Determine the (X, Y) coordinate at the center of the cell enclosing the given text.  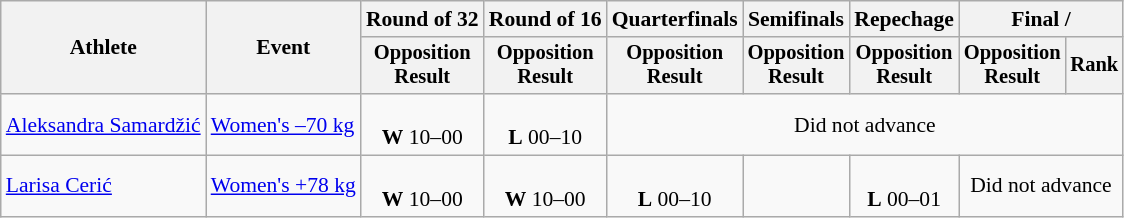
L 00–01 (904, 186)
Repechage (904, 19)
Quarterfinals (675, 19)
Round of 16 (546, 19)
Larisa Cerić (104, 186)
Women's +78 kg (284, 186)
Final / (1041, 19)
Women's –70 kg (284, 124)
Aleksandra Samardžić (104, 124)
Rank (1094, 66)
Semifinals (796, 19)
Event (284, 48)
Athlete (104, 48)
Round of 32 (422, 19)
